Scan for the cell matching the given text and deliver its (x, y) coordinate at center. 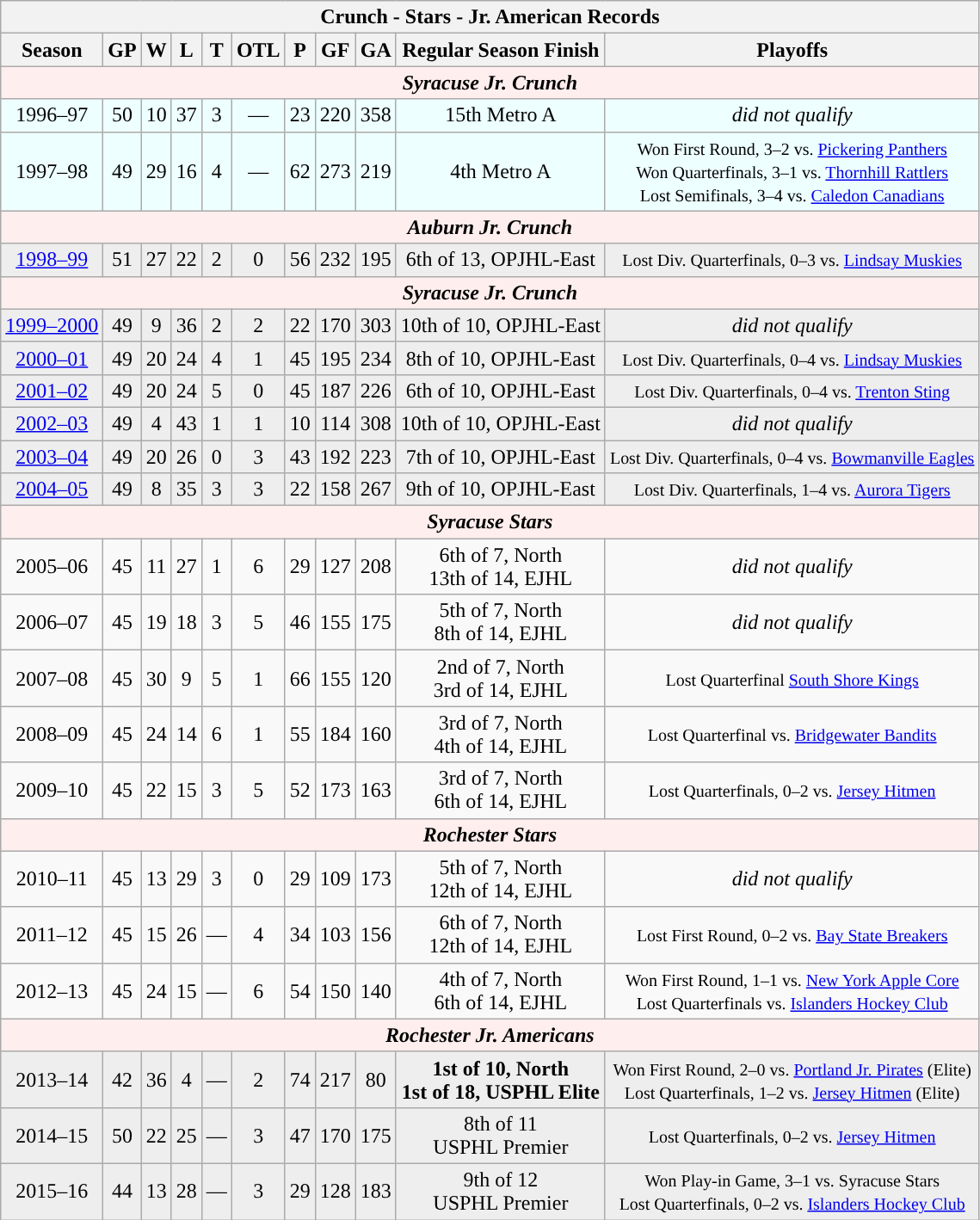
54 (299, 991)
2005–06 (52, 566)
5th of 7, North12th of 14, EJHL (501, 879)
267 (375, 490)
2007–08 (52, 678)
160 (375, 735)
23 (299, 115)
220 (336, 115)
140 (375, 991)
192 (336, 457)
2011–12 (52, 934)
2000–01 (52, 358)
Won Play-in Game, 3–1 vs. Syracuse StarsLost Quarterfinals, 0–2 vs. Islanders Hockey Club (792, 1191)
150 (336, 991)
158 (336, 490)
74 (299, 1079)
223 (375, 457)
35 (186, 490)
2014–15 (52, 1136)
103 (336, 934)
2008–09 (52, 735)
9th of 10, OPJHL-East (501, 490)
4th Metro A (501, 171)
2nd of 7, North3rd of 14, EJHL (501, 678)
219 (375, 171)
187 (336, 391)
9th of 12 USPHL Premier (501, 1191)
34 (299, 934)
66 (299, 678)
2012–13 (52, 991)
358 (375, 115)
156 (375, 934)
Won First Round, 3–2 vs. Pickering PanthersWon Quarterfinals, 3–1 vs. Thornhill RattlersLost Semifinals, 3–4 vs. Caledon Canadians (792, 171)
GA (375, 50)
Season (52, 50)
25 (186, 1136)
44 (122, 1191)
4th of 7, North6th of 14, EJHL (501, 991)
OTL (258, 50)
Lost Div. Quarterfinals, 1–4 vs. Aurora Tigers (792, 490)
1997–98 (52, 171)
1st of 10, North1st of 18, USPHL Elite (501, 1079)
46 (299, 623)
6th of 13, OPJHL-East (501, 260)
Lost Quarterfinal vs. Bridgewater Bandits (792, 735)
6th of 7, North13th of 14, EJHL (501, 566)
80 (375, 1079)
56 (299, 260)
47 (299, 1136)
42 (122, 1079)
2006–07 (52, 623)
GF (336, 50)
2002–03 (52, 423)
Won First Round, 1–1 vs. New York Apple CoreLost Quarterfinals vs. Islanders Hockey Club (792, 991)
Lost First Round, 0–2 vs. Bay State Breakers (792, 934)
62 (299, 171)
52 (299, 790)
7th of 10, OPJHL-East (501, 457)
Rochester Stars (490, 835)
51 (122, 260)
18 (186, 623)
Won First Round, 2–0 vs. Portland Jr. Pirates (Elite)Lost Quarterfinals, 1–2 vs. Jersey Hitmen (Elite) (792, 1079)
37 (186, 115)
234 (375, 358)
6th of 10, OPJHL-East (501, 391)
Regular Season Finish (501, 50)
Lost Quarterfinal South Shore Kings (792, 678)
16 (186, 171)
2009–10 (52, 790)
2010–11 (52, 879)
30 (157, 678)
Lost Div. Quarterfinals, 0–4 vs. Lindsay Muskies (792, 358)
128 (336, 1191)
Auburn Jr. Crunch (490, 227)
2001–02 (52, 391)
Rochester Jr. Americans (490, 1035)
GP (122, 50)
8 (157, 490)
Playoffs (792, 50)
1998–99 (52, 260)
184 (336, 735)
Lost Div. Quarterfinals, 0–4 vs. Trenton Sting (792, 391)
28 (186, 1191)
T (217, 50)
Syracuse Stars (490, 522)
273 (336, 171)
217 (336, 1079)
6th of 7, North12th of 14, EJHL (501, 934)
2004–05 (52, 490)
Lost Div. Quarterfinals, 0–3 vs. Lindsay Muskies (792, 260)
2003–04 (52, 457)
8th of 11 USPHL Premier (501, 1136)
1999–2000 (52, 325)
2015–16 (52, 1191)
8th of 10, OPJHL-East (501, 358)
Crunch - Stars - Jr. American Records (490, 17)
163 (375, 790)
109 (336, 879)
15th Metro A (501, 115)
1996–97 (52, 115)
208 (375, 566)
308 (375, 423)
3rd of 7, North6th of 14, EJHL (501, 790)
127 (336, 566)
3rd of 7, North4th of 14, EJHL (501, 735)
Lost Div. Quarterfinals, 0–4 vs. Bowmanville Eagles (792, 457)
120 (375, 678)
14 (186, 735)
19 (157, 623)
114 (336, 423)
226 (375, 391)
183 (375, 1191)
5th of 7, North8th of 14, EJHL (501, 623)
W (157, 50)
232 (336, 260)
11 (157, 566)
55 (299, 735)
2013–14 (52, 1079)
P (299, 50)
303 (375, 325)
L (186, 50)
